Capture the cell that displays the provided text and extract its (x, y) central coordinate. 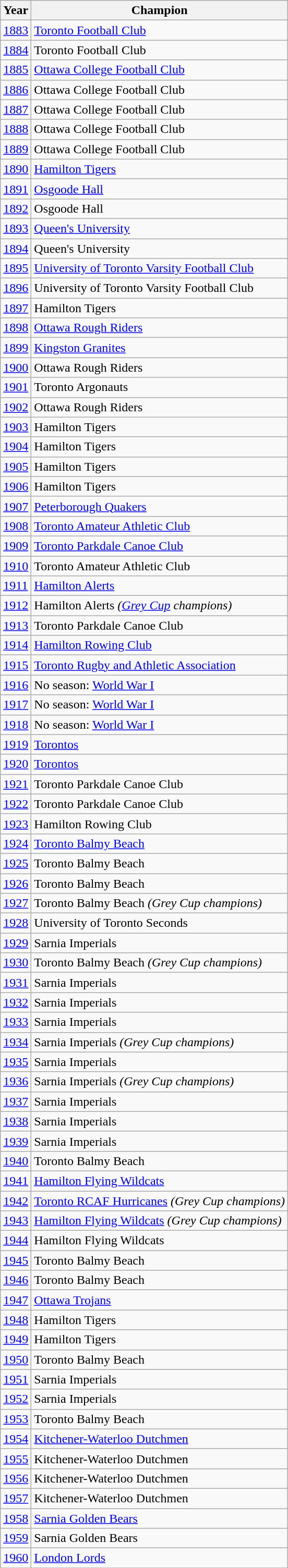
1959 (16, 1538)
1912 (16, 606)
1952 (16, 1399)
1894 (16, 249)
1884 (16, 50)
1915 (16, 665)
1954 (16, 1439)
1937 (16, 1101)
1909 (16, 546)
1958 (16, 1518)
1887 (16, 109)
1906 (16, 486)
Year (16, 10)
Hamilton Alerts (Grey Cup champions) (160, 606)
1886 (16, 90)
1939 (16, 1141)
1929 (16, 943)
1933 (16, 1022)
Toronto Rugby and Athletic Association (160, 665)
1953 (16, 1419)
1936 (16, 1082)
Hamilton Alerts (160, 586)
1919 (16, 744)
University of Toronto Seconds (160, 923)
1955 (16, 1459)
1938 (16, 1121)
1921 (16, 784)
1890 (16, 169)
1914 (16, 645)
1916 (16, 685)
1934 (16, 1042)
1930 (16, 963)
1960 (16, 1558)
1928 (16, 923)
1885 (16, 70)
1956 (16, 1478)
1913 (16, 626)
1920 (16, 764)
1944 (16, 1241)
1942 (16, 1200)
1931 (16, 983)
1946 (16, 1280)
1951 (16, 1379)
1927 (16, 903)
1911 (16, 586)
1917 (16, 705)
1926 (16, 884)
1947 (16, 1300)
1957 (16, 1498)
1935 (16, 1062)
1943 (16, 1221)
1899 (16, 348)
1940 (16, 1161)
1903 (16, 427)
1898 (16, 328)
Hamilton Flying Wildcats (Grey Cup champions) (160, 1221)
1932 (16, 1002)
1901 (16, 387)
1883 (16, 30)
1902 (16, 407)
1924 (16, 843)
1900 (16, 367)
1945 (16, 1260)
1907 (16, 506)
Toronto Argonauts (160, 387)
1897 (16, 308)
London Lords (160, 1558)
Peterborough Quakers (160, 506)
1895 (16, 268)
Kingston Granites (160, 348)
Champion (160, 10)
1891 (16, 189)
1949 (16, 1340)
1905 (16, 467)
1904 (16, 447)
1892 (16, 209)
1893 (16, 228)
1925 (16, 863)
Toronto RCAF Hurricanes (Grey Cup champions) (160, 1200)
1922 (16, 804)
1908 (16, 526)
1888 (16, 129)
1950 (16, 1359)
1896 (16, 288)
1923 (16, 824)
Ottawa Trojans (160, 1300)
1910 (16, 566)
1889 (16, 149)
1948 (16, 1320)
1918 (16, 725)
1941 (16, 1181)
